Detect which cell encompasses the target text, then output its [X, Y] center coordinate. 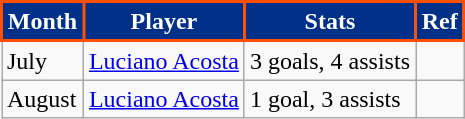
Month [43, 22]
3 goals, 4 assists [330, 60]
Ref [440, 22]
Player [164, 22]
1 goal, 3 assists [330, 99]
Stats [330, 22]
July [43, 60]
August [43, 99]
